Output the [X, Y] coordinate of the center of the cell containing the given text.  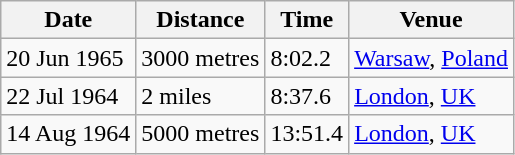
20 Jun 1965 [68, 58]
Distance [200, 20]
Date [68, 20]
Time [307, 20]
5000 metres [200, 134]
8:37.6 [307, 96]
8:02.2 [307, 58]
2 miles [200, 96]
3000 metres [200, 58]
22 Jul 1964 [68, 96]
14 Aug 1964 [68, 134]
Venue [432, 20]
Warsaw, Poland [432, 58]
13:51.4 [307, 134]
